Return the (x, y) coordinate for the center point of the cell that contains the specified text.  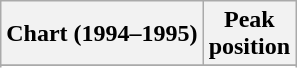
Chart (1994–1995) (102, 34)
Peakposition (249, 34)
